Determine the [x, y] coordinate at the center of the cell enclosing the given text.  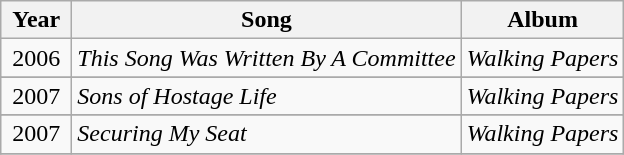
2006 [36, 58]
Song [266, 20]
Album [542, 20]
Securing My Seat [266, 134]
This Song Was Written By A Committee [266, 58]
Sons of Hostage Life [266, 96]
Year [36, 20]
